From the cell containing the given text, extract its center point as (x, y) coordinate. 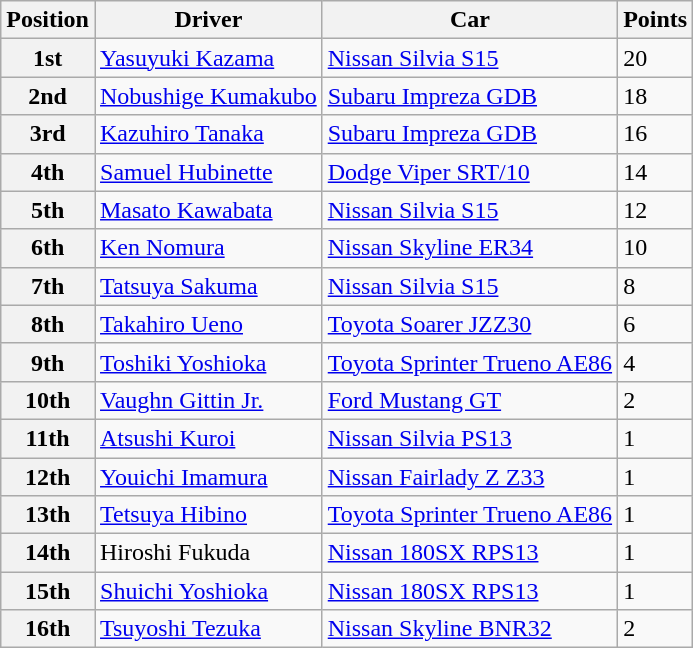
16 (656, 134)
Driver (208, 20)
3rd (48, 134)
Hiroshi Fukuda (208, 553)
14 (656, 172)
4th (48, 172)
Ford Mustang GT (470, 400)
1st (48, 58)
Dodge Viper SRT/10 (470, 172)
Kazuhiro Tanaka (208, 134)
Tatsuya Sakuma (208, 286)
Toshiki Yoshioka (208, 362)
Toyota Soarer JZZ30 (470, 324)
Nobushige Kumakubo (208, 96)
Takahiro Ueno (208, 324)
10th (48, 400)
Tsuyoshi Tezuka (208, 629)
4 (656, 362)
12 (656, 210)
Masato Kawabata (208, 210)
Nissan Skyline BNR32 (470, 629)
Samuel Hubinette (208, 172)
Position (48, 20)
13th (48, 515)
Nissan Skyline ER34 (470, 248)
20 (656, 58)
18 (656, 96)
8 (656, 286)
Yasuyuki Kazama (208, 58)
Ken Nomura (208, 248)
Points (656, 20)
2nd (48, 96)
8th (48, 324)
Atsushi Kuroi (208, 438)
12th (48, 477)
Nissan Silvia PS13 (470, 438)
Youichi Imamura (208, 477)
Nissan Fairlady Z Z33 (470, 477)
10 (656, 248)
14th (48, 553)
16th (48, 629)
6 (656, 324)
Vaughn Gittin Jr. (208, 400)
7th (48, 286)
Car (470, 20)
Tetsuya Hibino (208, 515)
Shuichi Yoshioka (208, 591)
15th (48, 591)
9th (48, 362)
5th (48, 210)
6th (48, 248)
11th (48, 438)
